Provide the (X, Y) coordinate of the cell's center where the given text is located.  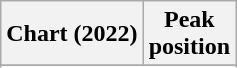
Peakposition (189, 34)
Chart (2022) (72, 34)
